Locate the cell with the specified text and output its [x, y] center coordinate. 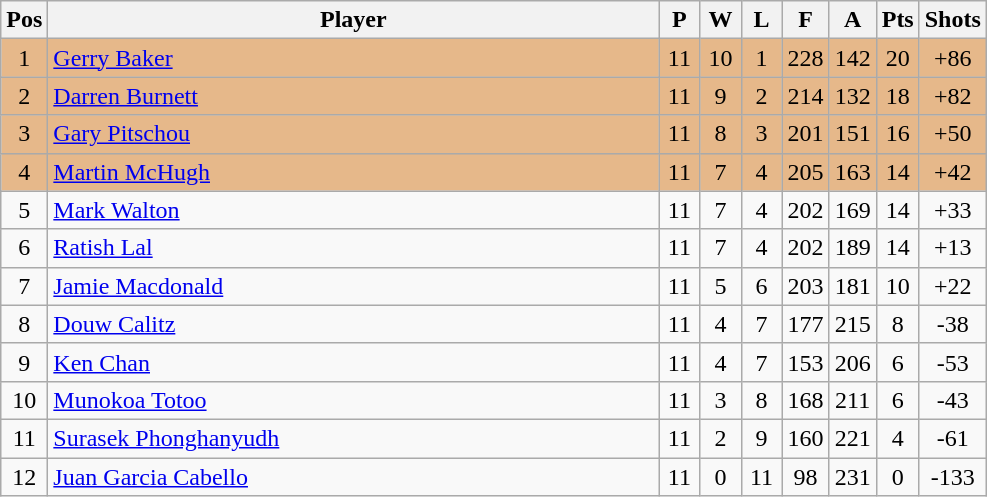
Shots [952, 20]
+50 [952, 134]
Player [354, 20]
205 [806, 172]
163 [852, 172]
Ken Chan [354, 362]
+42 [952, 172]
-61 [952, 438]
F [806, 20]
211 [852, 400]
A [852, 20]
169 [852, 210]
189 [852, 248]
L [762, 20]
12 [24, 477]
98 [806, 477]
201 [806, 134]
Mark Walton [354, 210]
206 [852, 362]
+86 [952, 58]
16 [898, 134]
Pos [24, 20]
-38 [952, 324]
Juan Garcia Cabello [354, 477]
Gary Pitschou [354, 134]
+13 [952, 248]
-133 [952, 477]
18 [898, 96]
215 [852, 324]
Jamie Macdonald [354, 286]
142 [852, 58]
+22 [952, 286]
Ratish Lal [354, 248]
Douw Calitz [354, 324]
Darren Burnett [354, 96]
177 [806, 324]
221 [852, 438]
+82 [952, 96]
203 [806, 286]
Surasek Phonghanyudh [354, 438]
132 [852, 96]
Gerry Baker [354, 58]
P [680, 20]
228 [806, 58]
181 [852, 286]
-53 [952, 362]
Munokoa Totoo [354, 400]
151 [852, 134]
-43 [952, 400]
153 [806, 362]
+33 [952, 210]
W [720, 20]
20 [898, 58]
168 [806, 400]
Pts [898, 20]
214 [806, 96]
231 [852, 477]
160 [806, 438]
Martin McHugh [354, 172]
